For the text-containing cell, return its midpoint in (x, y) coordinate format. 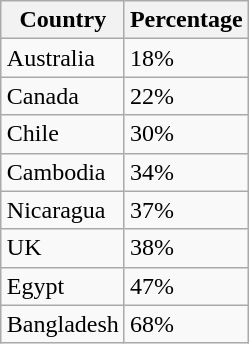
Egypt (62, 286)
Australia (62, 58)
Country (62, 20)
38% (186, 248)
Cambodia (62, 172)
UK (62, 248)
47% (186, 286)
Percentage (186, 20)
22% (186, 96)
34% (186, 172)
Chile (62, 134)
Canada (62, 96)
Bangladesh (62, 324)
30% (186, 134)
37% (186, 210)
18% (186, 58)
Nicaragua (62, 210)
68% (186, 324)
